Search for the cell housing the specified text and yield its (x, y) center coordinate. 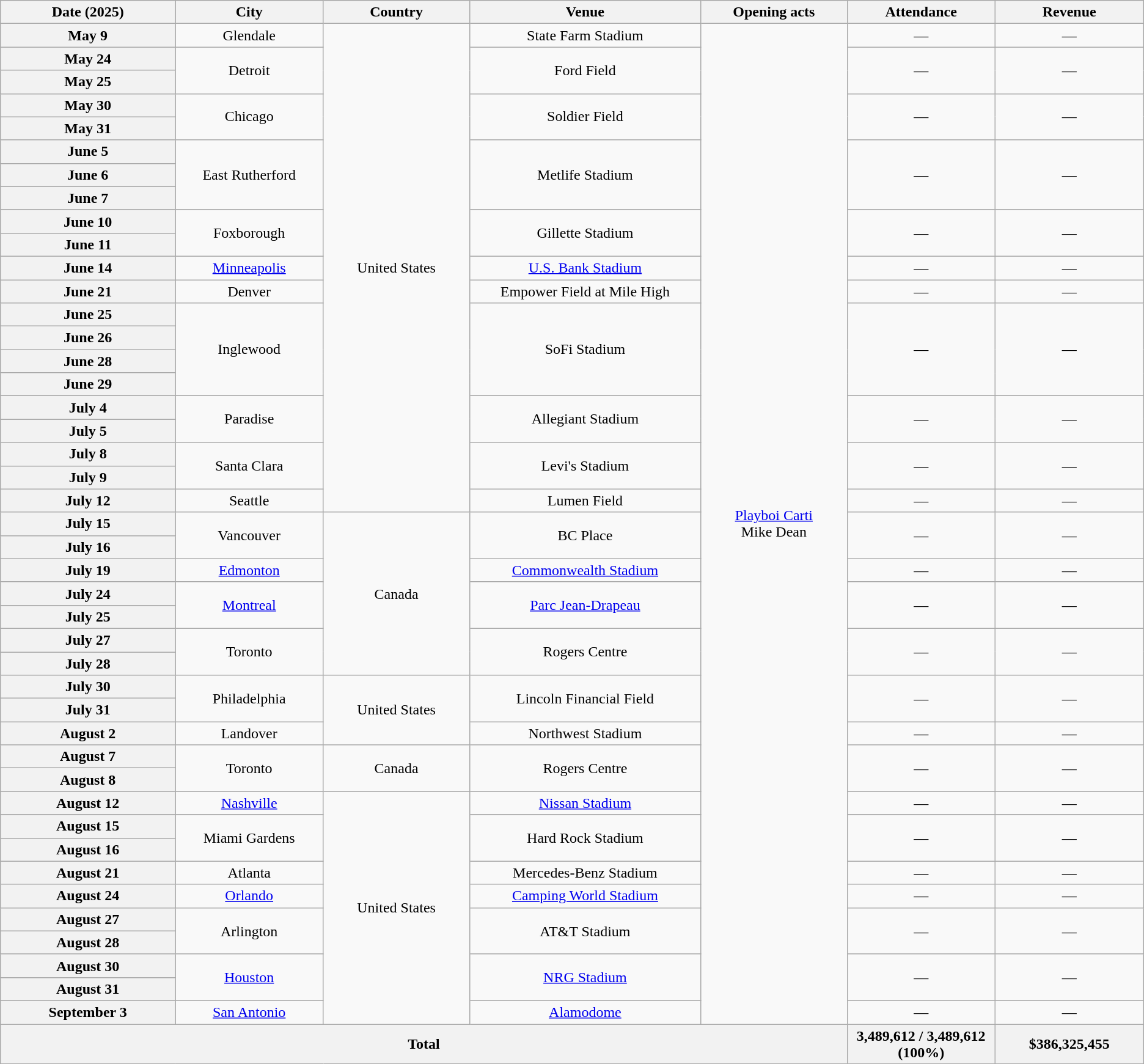
Landover (249, 733)
August 27 (88, 919)
July 9 (88, 477)
Santa Clara (249, 466)
State Farm Stadium (585, 35)
Gillette Stadium (585, 233)
July 30 (88, 687)
June 14 (88, 268)
June 28 (88, 361)
Venue (585, 12)
June 11 (88, 244)
City (249, 12)
Opening acts (774, 12)
Playboi Carti Mike Dean (774, 524)
Empower Field at Mile High (585, 292)
Metlife Stadium (585, 175)
June 6 (88, 175)
July 28 (88, 663)
Atlanta (249, 873)
July 27 (88, 640)
Arlington (249, 931)
July 24 (88, 593)
Parc Jean-Drapeau (585, 605)
Seattle (249, 501)
Camping World Stadium (585, 896)
May 24 (88, 59)
June 29 (88, 384)
June 25 (88, 315)
Minneapolis (249, 268)
Ford Field (585, 70)
Levi's Stadium (585, 466)
July 31 (88, 710)
Denver (249, 292)
July 8 (88, 454)
Country (397, 12)
August 16 (88, 849)
U.S. Bank Stadium (585, 268)
Philadelphia (249, 699)
August 31 (88, 989)
AT&T Stadium (585, 931)
Orlando (249, 896)
August 8 (88, 780)
August 30 (88, 966)
July 16 (88, 547)
June 10 (88, 221)
Alamodome (585, 1012)
July 15 (88, 524)
Date (2025) (88, 12)
Glendale (249, 35)
June 7 (88, 198)
September 3 (88, 1012)
NRG Stadium (585, 977)
Montreal (249, 605)
Houston (249, 977)
Chicago (249, 117)
Nashville (249, 803)
Revenue (1069, 12)
Soldier Field (585, 117)
August 15 (88, 826)
August 12 (88, 803)
August 24 (88, 896)
East Rutherford (249, 175)
Vancouver (249, 535)
Total (424, 1044)
August 28 (88, 942)
Northwest Stadium (585, 733)
May 30 (88, 105)
Nissan Stadium (585, 803)
Lumen Field (585, 501)
July 4 (88, 408)
SoFi Stadium (585, 350)
Commonwealth Stadium (585, 570)
Inglewood (249, 350)
June 21 (88, 292)
Edmonton (249, 570)
Hard Rock Stadium (585, 838)
BC Place (585, 535)
Miami Gardens (249, 838)
Mercedes-Benz Stadium (585, 873)
June 26 (88, 338)
3,489,612 / 3,489,612 (100%) (921, 1044)
July 5 (88, 431)
June 5 (88, 152)
Lincoln Financial Field (585, 699)
Paradise (249, 419)
Detroit (249, 70)
Foxborough (249, 233)
San Antonio (249, 1012)
August 21 (88, 873)
May 25 (88, 82)
Attendance (921, 12)
$386,325,455 (1069, 1044)
July 12 (88, 501)
May 9 (88, 35)
August 7 (88, 757)
July 25 (88, 617)
August 2 (88, 733)
May 31 (88, 128)
Allegiant Stadium (585, 419)
July 19 (88, 570)
